For the text-containing cell, return its midpoint in [X, Y] coordinate format. 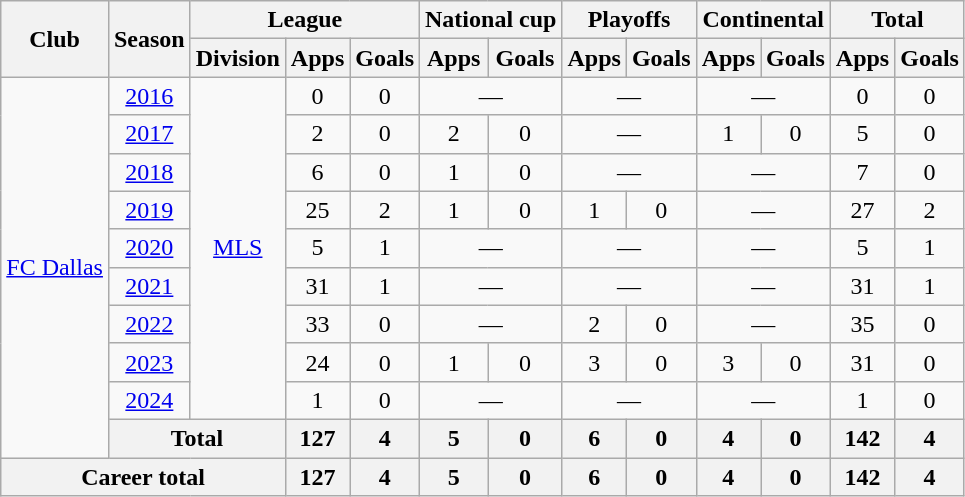
FC Dallas [55, 268]
27 [862, 210]
2024 [149, 400]
Season [149, 39]
National cup [491, 20]
2017 [149, 134]
Continental [763, 20]
Division [238, 58]
35 [862, 324]
2023 [149, 362]
2016 [149, 96]
33 [317, 324]
Career total [144, 477]
25 [317, 210]
Club [55, 39]
2018 [149, 172]
7 [862, 172]
2019 [149, 210]
2022 [149, 324]
MLS [238, 248]
Playoffs [629, 20]
League [304, 20]
24 [317, 362]
2021 [149, 286]
2020 [149, 248]
